For the text-containing cell, return its midpoint in [x, y] coordinate format. 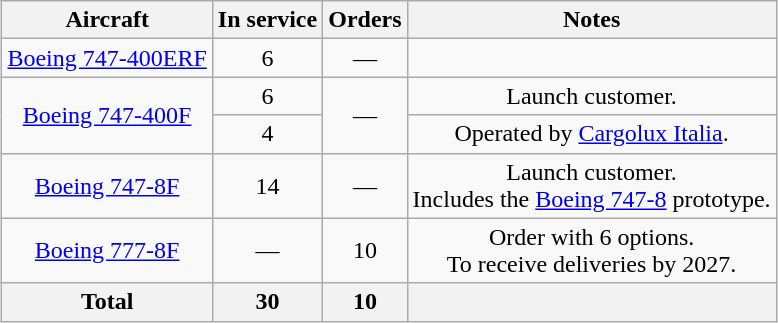
Aircraft [107, 20]
Boeing 747-400F [107, 115]
Launch customer.Includes the Boeing 747-8 prototype. [592, 186]
Operated by Cargolux Italia. [592, 134]
Boeing 747-400ERF [107, 58]
Launch customer. [592, 96]
In service [267, 20]
Boeing 777-8F [107, 250]
Notes [592, 20]
Total [107, 302]
Order with 6 options.To receive deliveries by 2027. [592, 250]
14 [267, 186]
Orders [365, 20]
30 [267, 302]
Boeing 747-8F [107, 186]
4 [267, 134]
